Search for the cell housing the specified text and yield its (x, y) center coordinate. 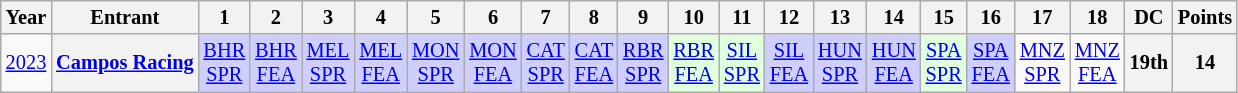
MONSPR (436, 63)
8 (594, 17)
3 (328, 17)
BHRSPR (224, 63)
11 (742, 17)
MELFEA (380, 63)
1 (224, 17)
MNZFEA (1098, 63)
12 (789, 17)
MNZSPR (1042, 63)
MELSPR (328, 63)
HUNFEA (894, 63)
HUNSPR (840, 63)
6 (492, 17)
2 (276, 17)
18 (1098, 17)
Points (1205, 17)
SPASPR (944, 63)
5 (436, 17)
CATFEA (594, 63)
Entrant (124, 17)
SILSPR (742, 63)
10 (693, 17)
CATSPR (546, 63)
2023 (26, 63)
17 (1042, 17)
13 (840, 17)
4 (380, 17)
16 (991, 17)
Year (26, 17)
DC (1149, 17)
19th (1149, 63)
Campos Racing (124, 63)
7 (546, 17)
RBRFEA (693, 63)
SILFEA (789, 63)
9 (643, 17)
SPAFEA (991, 63)
MONFEA (492, 63)
BHRFEA (276, 63)
RBRSPR (643, 63)
15 (944, 17)
